For the text-containing cell, return its midpoint in [x, y] coordinate format. 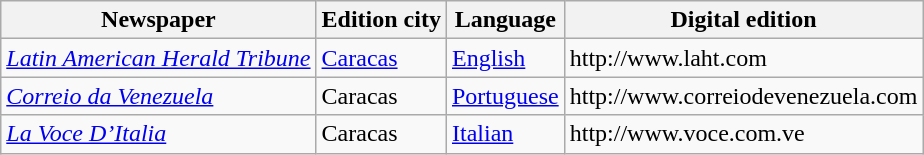
Portuguese [505, 96]
http://www.laht.com [744, 58]
La Voce D’Italia [158, 134]
English [505, 58]
Correio da Venezuela [158, 96]
Digital edition [744, 20]
http://www.correiodevenezuela.com [744, 96]
Italian [505, 134]
http://www.voce.com.ve [744, 134]
Edition city [381, 20]
Newspaper [158, 20]
Latin American Herald Tribune [158, 58]
Language [505, 20]
